For the text-containing cell, return its midpoint in [X, Y] coordinate format. 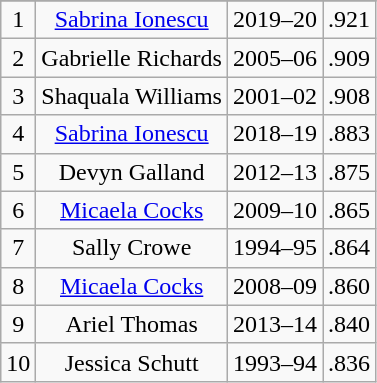
2019–20 [274, 20]
Sally Crowe [132, 248]
.921 [350, 20]
.883 [350, 134]
Devyn Galland [132, 172]
1994–95 [274, 248]
2018–19 [274, 134]
2008–09 [274, 286]
4 [18, 134]
2005–06 [274, 58]
.909 [350, 58]
6 [18, 210]
.840 [350, 324]
Jessica Schutt [132, 362]
2013–14 [274, 324]
.875 [350, 172]
1 [18, 20]
5 [18, 172]
3 [18, 96]
.908 [350, 96]
7 [18, 248]
.864 [350, 248]
9 [18, 324]
.836 [350, 362]
.865 [350, 210]
8 [18, 286]
2012–13 [274, 172]
2009–10 [274, 210]
1993–94 [274, 362]
10 [18, 362]
2001–02 [274, 96]
Gabrielle Richards [132, 58]
Shaquala Williams [132, 96]
Ariel Thomas [132, 324]
2 [18, 58]
.860 [350, 286]
